Pinpoint the cell where the given text exists, returning its [x, y] midpoint coordinate. 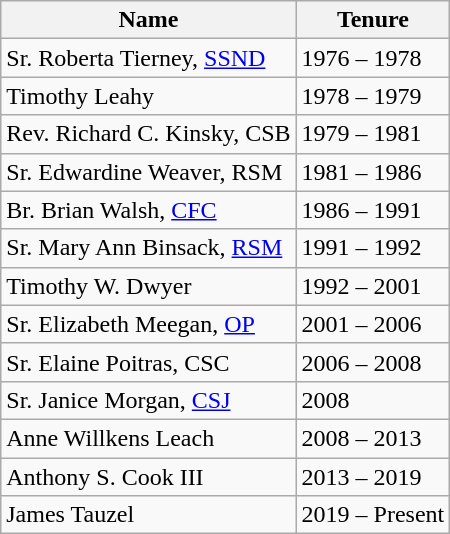
James Tauzel [148, 515]
2008 [373, 400]
Sr. Mary Ann Binsack, RSM [148, 248]
Rev. Richard C. Kinsky, CSB [148, 134]
Sr. Janice Morgan, CSJ [148, 400]
1986 – 1991 [373, 210]
Sr. Roberta Tierney, SSND [148, 58]
Anne Willkens Leach [148, 438]
2013 – 2019 [373, 477]
2008 – 2013 [373, 438]
Name [148, 20]
1992 – 2001 [373, 286]
Anthony S. Cook III [148, 477]
Tenure [373, 20]
Sr. Elizabeth Meegan, OP [148, 324]
1978 – 1979 [373, 96]
Timothy W. Dwyer [148, 286]
Br. Brian Walsh, CFC [148, 210]
2019 – Present [373, 515]
Sr. Edwardine Weaver, RSM [148, 172]
2006 – 2008 [373, 362]
1979 – 1981 [373, 134]
2001 – 2006 [373, 324]
1991 – 1992 [373, 248]
1976 – 1978 [373, 58]
Sr. Elaine Poitras, CSC [148, 362]
Timothy Leahy [148, 96]
1981 – 1986 [373, 172]
